Scan for the cell matching the given text and deliver its [X, Y] coordinate at center. 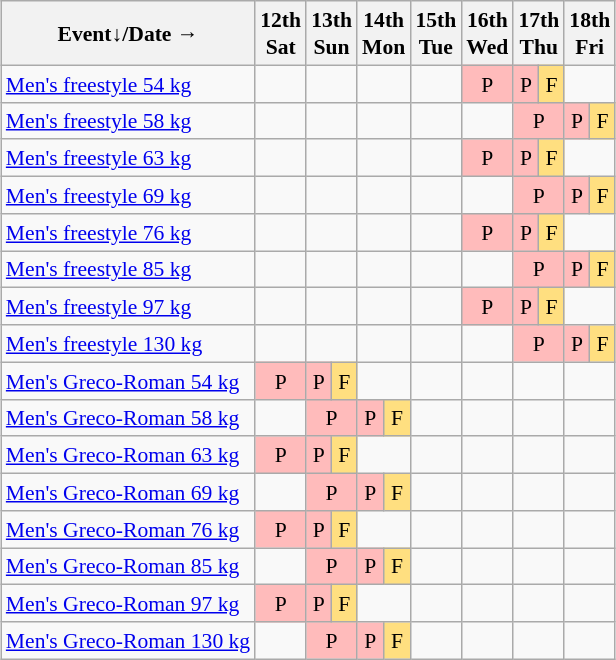
Men's freestyle 69 kg [128, 194]
Men's Greco-Roman 54 kg [128, 380]
Men's freestyle 97 kg [128, 306]
Men's Greco-Roman 76 kg [128, 528]
15thTue [436, 33]
16thWed [487, 33]
Men's Greco-Roman 130 kg [128, 640]
Men's Greco-Roman 69 kg [128, 492]
Men's Greco-Roman 85 kg [128, 566]
Men's freestyle 63 kg [128, 158]
Men's freestyle 54 kg [128, 84]
Event↓/Date → [128, 33]
18thFri [590, 33]
17thThu [538, 33]
13thSun [332, 33]
12thSat [280, 33]
Men's Greco-Roman 63 kg [128, 454]
Men's freestyle 58 kg [128, 120]
Men's Greco-Roman 58 kg [128, 418]
Men's Greco-Roman 97 kg [128, 604]
14thMon [384, 33]
Men's freestyle 76 kg [128, 232]
Men's freestyle 85 kg [128, 268]
Men's freestyle 130 kg [128, 344]
